Extract the [x, y] coordinate from the center of the cell holding the provided text.  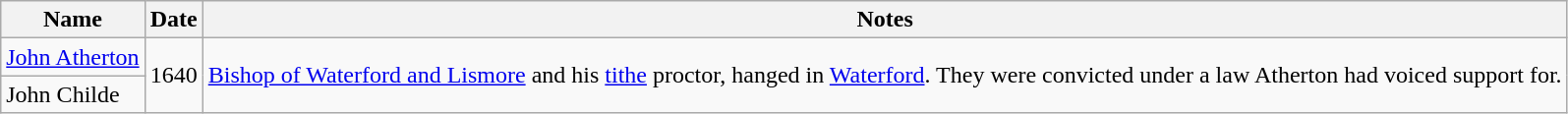
Date [173, 20]
1640 [173, 76]
Name [73, 20]
John Childe [73, 94]
John Atherton [73, 57]
Bishop of Waterford and Lismore and his tithe proctor, hanged in Waterford. They were convicted under a law Atherton had voiced support for. [885, 76]
Notes [885, 20]
